Search for the cell housing the specified text and yield its [X, Y] center coordinate. 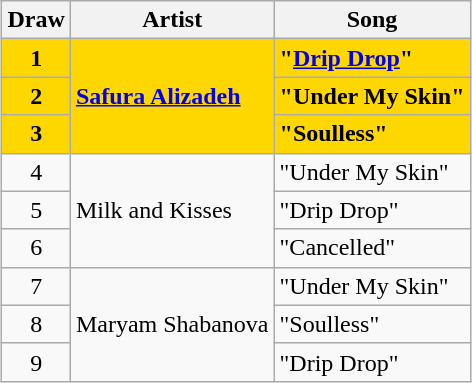
Artist [172, 20]
"Cancelled" [372, 248]
6 [36, 248]
5 [36, 210]
4 [36, 172]
2 [36, 96]
Milk and Kisses [172, 210]
3 [36, 134]
9 [36, 362]
7 [36, 286]
1 [36, 58]
Song [372, 20]
Safura Alizadeh [172, 96]
Draw [36, 20]
8 [36, 324]
Maryam Shabanova [172, 324]
